Find where the given text appears and provide that cell's center as [x, y] coordinate. 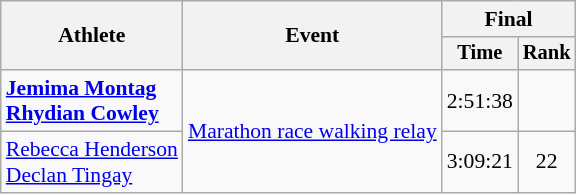
3:09:21 [480, 162]
Marathon race walking relay [312, 131]
2:51:38 [480, 100]
Jemima MontagRhydian Cowley [92, 100]
Final [509, 19]
Time [480, 54]
Athlete [92, 36]
Rank [547, 54]
Rebecca HendersonDeclan Tingay [92, 162]
22 [547, 162]
Event [312, 36]
